Identify which cell holds the provided text, then report its (x, y) central coordinate. 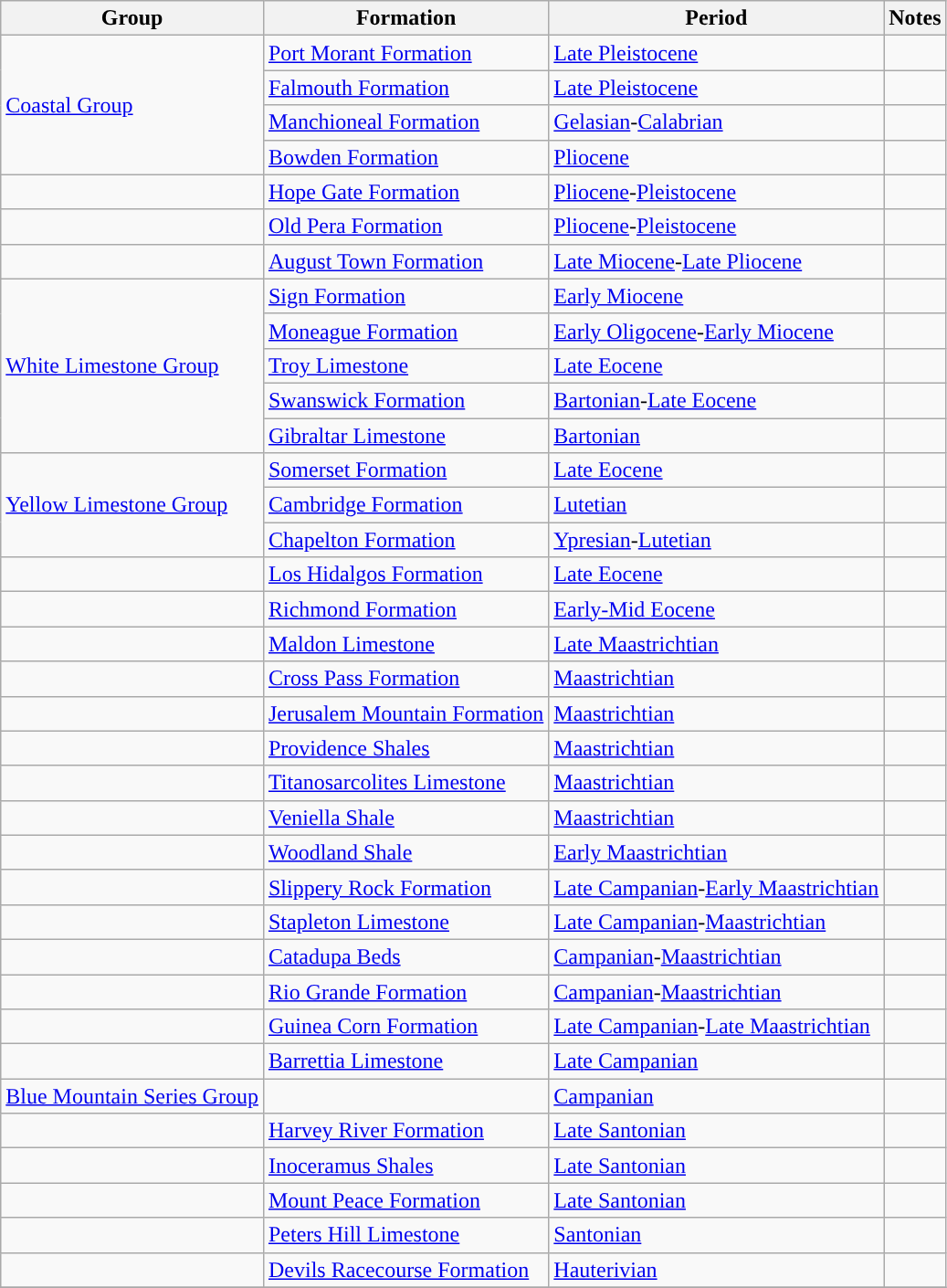
Group (132, 18)
Barrettia Limestone (405, 1061)
Gelasian-Calabrian (716, 122)
Guinea Corn Formation (405, 1027)
Jerusalem Mountain Formation (405, 713)
Maldon Limestone (405, 644)
Cambridge Formation (405, 505)
Coastal Group (132, 105)
Richmond Formation (405, 609)
Port Morant Formation (405, 53)
Moneague Formation (405, 331)
Campanian (716, 1096)
Somerset Formation (405, 470)
Gibraltar Limestone (405, 436)
Woodland Shale (405, 852)
Late Campanian-Late Maastrichtian (716, 1027)
Bowden Formation (405, 157)
Old Pera Formation (405, 227)
Slippery Rock Formation (405, 887)
Yellow Limestone Group (132, 505)
Falmouth Formation (405, 88)
Late Maastrichtian (716, 644)
Providence Shales (405, 748)
Bartonian-Late Eocene (716, 400)
Early Oligocene-Early Miocene (716, 331)
Bartonian (716, 436)
Period (716, 18)
August Town Formation (405, 261)
Rio Grande Formation (405, 991)
Peters Hill Limestone (405, 1235)
Late Campanian-Maastrichtian (716, 922)
Pliocene (716, 157)
Ypresian-Lutetian (716, 540)
Blue Mountain Series Group (132, 1096)
Late Campanian-Early Maastrichtian (716, 887)
Early Maastrichtian (716, 852)
Swanswick Formation (405, 400)
White Limestone Group (132, 365)
Inoceramus Shales (405, 1166)
Stapleton Limestone (405, 922)
Catadupa Beds (405, 956)
Mount Peace Formation (405, 1200)
Notes (915, 18)
Chapelton Formation (405, 540)
Hope Gate Formation (405, 192)
Early-Mid Eocene (716, 609)
Cross Pass Formation (405, 679)
Hauterivian (716, 1270)
Santonian (716, 1235)
Harvey River Formation (405, 1131)
Devils Racecourse Formation (405, 1270)
Late Miocene-Late Pliocene (716, 261)
Sign Formation (405, 296)
Troy Limestone (405, 365)
Los Hidalgos Formation (405, 575)
Manchioneal Formation (405, 122)
Early Miocene (716, 296)
Lutetian (716, 505)
Late Campanian (716, 1061)
Titanosarcolites Limestone (405, 783)
Veniella Shale (405, 818)
Formation (405, 18)
